Identify which cell holds the provided text, then report its (x, y) central coordinate. 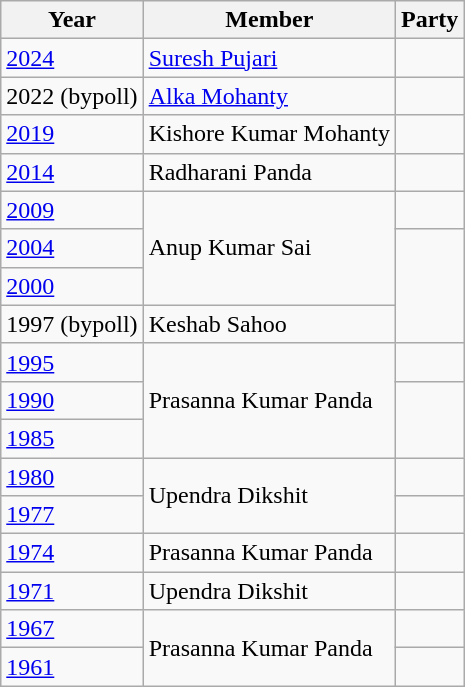
1990 (72, 400)
1997 (bypoll) (72, 324)
1980 (72, 477)
Keshab Sahoo (269, 324)
1971 (72, 591)
2019 (72, 134)
1977 (72, 515)
Year (72, 20)
1985 (72, 438)
1974 (72, 553)
Member (269, 20)
Kishore Kumar Mohanty (269, 134)
Suresh Pujari (269, 58)
1961 (72, 667)
1995 (72, 362)
Alka Mohanty (269, 96)
2004 (72, 248)
2022 (bypoll) (72, 96)
Anup Kumar Sai (269, 248)
Radharani Panda (269, 172)
2000 (72, 286)
1967 (72, 629)
2024 (72, 58)
2014 (72, 172)
2009 (72, 210)
Party (429, 20)
